Determine the (X, Y) coordinate at the center of the cell enclosing the given text.  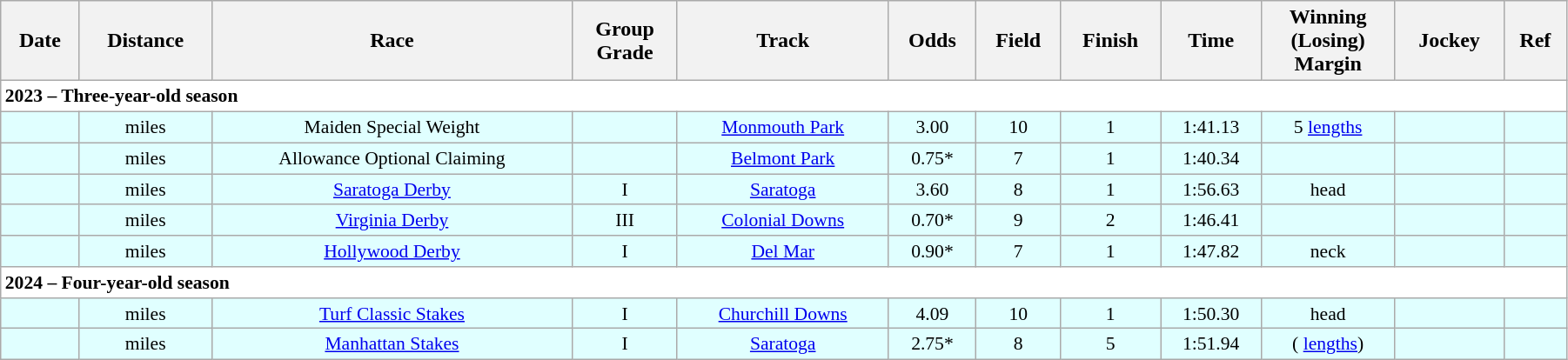
Finish (1110, 41)
1:47.82 (1211, 251)
Ref (1535, 41)
Belmont Park (783, 158)
Colonial Downs (783, 220)
Monmouth Park (783, 127)
Time (1211, 41)
Distance (145, 41)
( lengths) (1328, 344)
Saratoga Derby (392, 190)
1:46.41 (1211, 220)
1:40.34 (1211, 158)
2 (1110, 220)
9 (1018, 220)
3.00 (933, 127)
Turf Classic Stakes (392, 313)
Hollywood Derby (392, 251)
2.75* (933, 344)
0.90* (933, 251)
1:51.94 (1211, 344)
1:41.13 (1211, 127)
0.75* (933, 158)
Jockey (1450, 41)
Track (783, 41)
Virginia Derby (392, 220)
III (625, 220)
1:50.30 (1211, 313)
5 lengths (1328, 127)
Odds (933, 41)
Field (1018, 41)
Churchill Downs (783, 313)
Maiden Special Weight (392, 127)
Date (40, 41)
4.09 (933, 313)
Manhattan Stakes (392, 344)
2024 – Four-year-old season (784, 283)
3.60 (933, 190)
Allowance Optional Claiming (392, 158)
Del Mar (783, 251)
neck (1328, 251)
Race (392, 41)
2023 – Three-year-old season (784, 97)
5 (1110, 344)
0.70* (933, 220)
1:56.63 (1211, 190)
GroupGrade (625, 41)
Winning(Losing)Margin (1328, 41)
